Output the (x, y) coordinate of the center of the cell containing the given text.  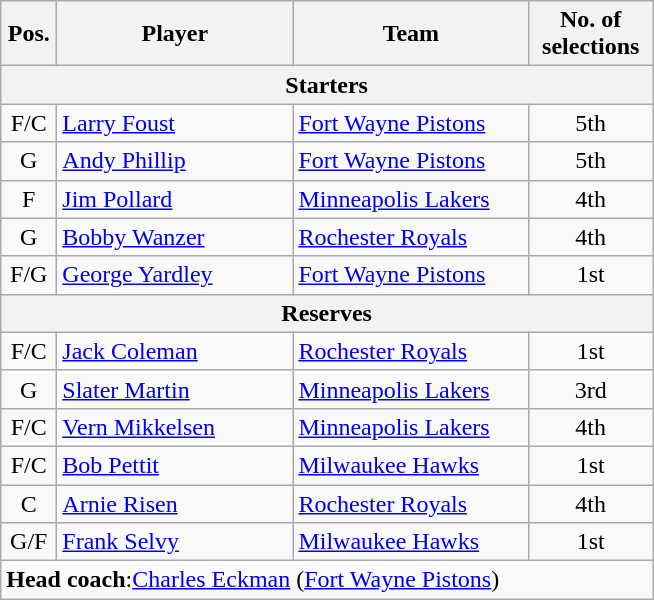
G/F (29, 542)
Player (175, 34)
Pos. (29, 34)
George Yardley (175, 275)
Frank Selvy (175, 542)
Starters (327, 85)
C (29, 503)
F/G (29, 275)
Bob Pettit (175, 465)
No. of selections (591, 34)
Jim Pollard (175, 199)
Team (411, 34)
Vern Mikkelsen (175, 427)
Slater Martin (175, 389)
F (29, 199)
Bobby Wanzer (175, 237)
Reserves (327, 313)
Head coach:Charles Eckman (Fort Wayne Pistons) (327, 580)
3rd (591, 389)
Andy Phillip (175, 161)
Larry Foust (175, 123)
Arnie Risen (175, 503)
Jack Coleman (175, 351)
